Locate the cell with the specified text and output its [x, y] center coordinate. 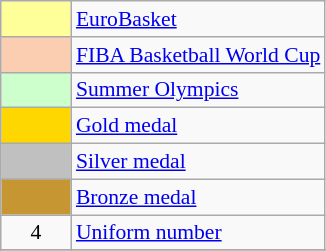
Bronze medal [198, 197]
Summer Olympics [198, 90]
Gold medal [198, 126]
FIBA Basketball World Cup [198, 55]
Uniform number [198, 233]
4 [36, 233]
EuroBasket [198, 19]
Silver medal [198, 162]
